For the text-containing cell, return its midpoint in [X, Y] coordinate format. 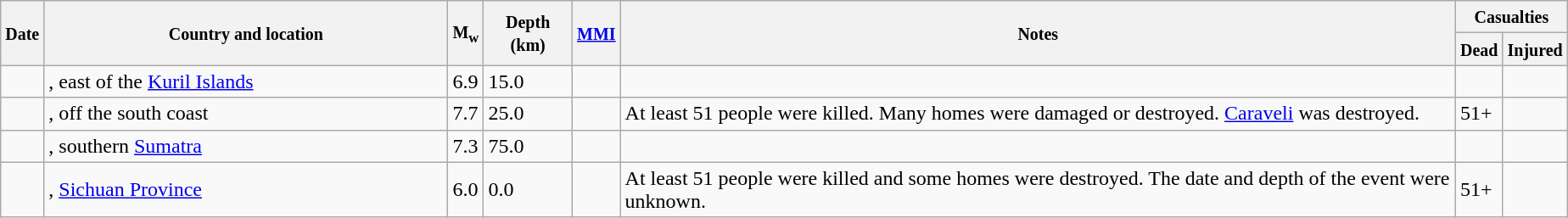
Depth (km) [528, 33]
Injured [1535, 49]
7.7 [466, 114]
Date [22, 33]
75.0 [528, 146]
, southern Sumatra [246, 146]
, off the south coast [246, 114]
25.0 [528, 114]
At least 51 people were killed. Many homes were damaged or destroyed. Caraveli was destroyed. [1038, 114]
Dead [1479, 49]
, east of the Kuril Islands [246, 81]
Country and location [246, 33]
Casualties [1511, 17]
0.0 [528, 190]
15.0 [528, 81]
Notes [1038, 33]
7.3 [466, 146]
Mw [466, 33]
At least 51 people were killed and some homes were destroyed. The date and depth of the event were unknown. [1038, 190]
6.0 [466, 190]
, Sichuan Province [246, 190]
6.9 [466, 81]
MMI [596, 33]
